Find where the given text appears and provide that cell's center as [X, Y] coordinate. 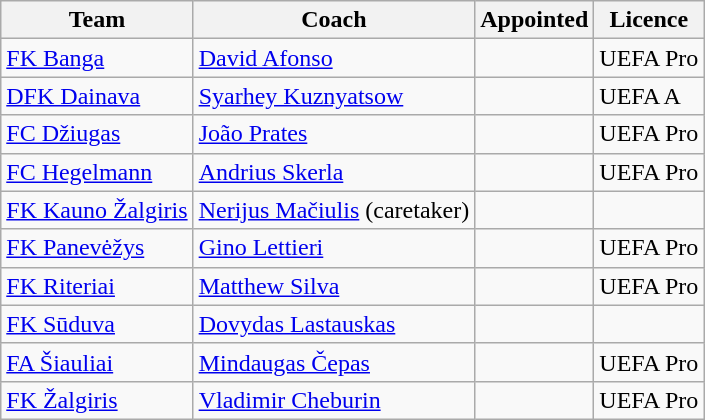
DFK Dainava [97, 96]
Matthew Silva [334, 286]
FK Panevėžys [97, 248]
Gino Lettieri [334, 248]
FK Banga [97, 58]
João Prates [334, 134]
Mindaugas Čepas [334, 362]
Dovydas Lastauskas [334, 324]
FK Sūduva [97, 324]
Nerijus Mačiulis (caretaker) [334, 210]
FK Riteriai [97, 286]
Andrius Skerla [334, 172]
FK Žalgiris [97, 400]
UEFA A [649, 96]
Licence [649, 20]
Coach [334, 20]
FC Hegelmann [97, 172]
FK Kauno Žalgiris [97, 210]
Syarhey Kuznyatsow [334, 96]
FA Šiauliai [97, 362]
Vladimir Cheburin [334, 400]
David Afonso [334, 58]
Appointed [534, 20]
Team [97, 20]
FC Džiugas [97, 134]
